Return the [X, Y] coordinate for the center point of the cell that contains the specified text.  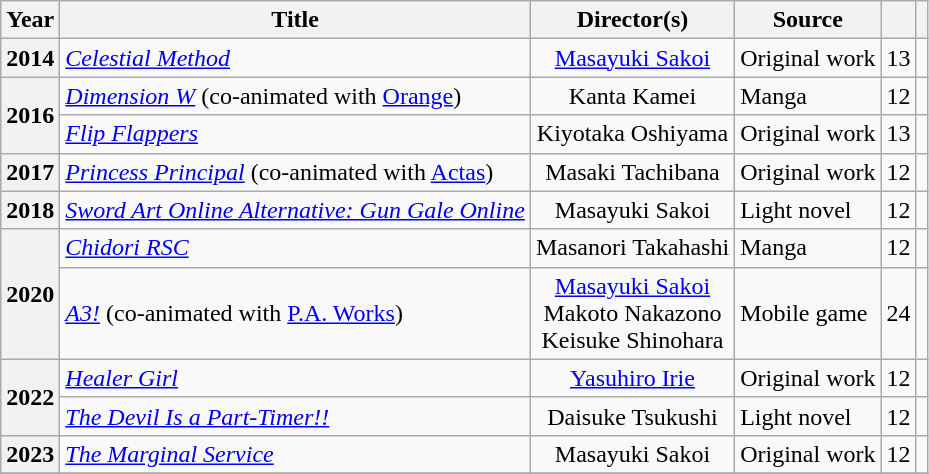
2018 [30, 210]
Masanori Takahashi [632, 248]
The Devil Is a Part-Timer!! [296, 416]
Kiyotaka Oshiyama [632, 134]
2014 [30, 58]
Celestial Method [296, 58]
Source [808, 20]
2022 [30, 397]
Masayuki SakoiMakoto NakazonoKeisuke Shinohara [632, 313]
Yasuhiro Irie [632, 378]
2020 [30, 294]
Kanta Kamei [632, 96]
24 [898, 313]
Chidori RSC [296, 248]
2016 [30, 115]
Sword Art Online Alternative: Gun Gale Online [296, 210]
Title [296, 20]
2017 [30, 172]
Dimension W (co-animated with Orange) [296, 96]
Daisuke Tsukushi [632, 416]
Mobile game [808, 313]
Year [30, 20]
Flip Flappers [296, 134]
Healer Girl [296, 378]
Princess Principal (co-animated with Actas) [296, 172]
Director(s) [632, 20]
The Marginal Service [296, 454]
A3! (co-animated with P.A. Works) [296, 313]
2023 [30, 454]
Masaki Tachibana [632, 172]
